Search for the cell housing the specified text and yield its (X, Y) center coordinate. 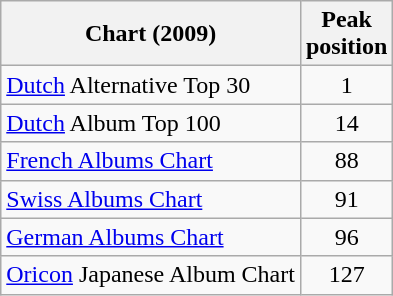
1 (346, 85)
127 (346, 275)
Chart (2009) (151, 34)
Dutch Alternative Top 30 (151, 85)
Dutch Album Top 100 (151, 123)
Oricon Japanese Album Chart (151, 275)
88 (346, 161)
Swiss Albums Chart (151, 199)
96 (346, 237)
Peakposition (346, 34)
91 (346, 199)
French Albums Chart (151, 161)
14 (346, 123)
German Albums Chart (151, 237)
